Extract the [X, Y] coordinate from the center of the cell holding the provided text.  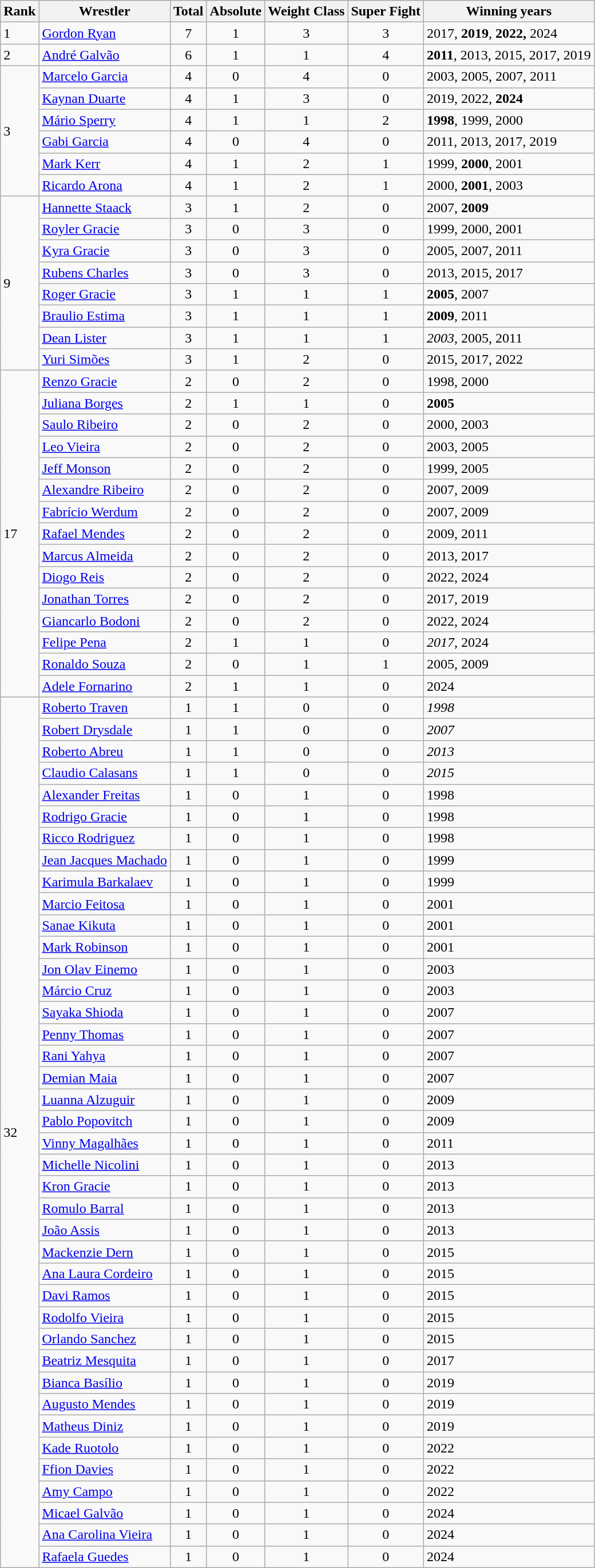
Sayaka Shioda [105, 1013]
2003, 2005, 2007, 2011 [509, 77]
Dean Lister [105, 338]
Bianca Basílio [105, 1383]
2000, 2003 [509, 425]
2017 [509, 1361]
Mark Kerr [105, 164]
Leo Vieira [105, 447]
Penny Thomas [105, 1034]
Rafaela Guedes [105, 1557]
Rodolfo Vieira [105, 1317]
Absolute [236, 11]
Felipe Pena [105, 643]
Marcio Feitosa [105, 904]
Robert Drysdale [105, 730]
Super Fight [386, 11]
Mário Sperry [105, 120]
2011, 2013, 2015, 2017, 2019 [509, 55]
1998, 1999, 2000 [509, 120]
Gordon Ryan [105, 33]
Yuri Simões [105, 360]
2013, 2017 [509, 555]
2011, 2013, 2017, 2019 [509, 142]
Gabi Garcia [105, 142]
Amy Campo [105, 1491]
Jon Olav Einemo [105, 969]
Ana Laura Cordeiro [105, 1273]
Adele Fornarino [105, 686]
2017, 2024 [509, 643]
Kyra Gracie [105, 250]
Claudio Calasans [105, 773]
Luanna Alzuguir [105, 1100]
João Assis [105, 1230]
2011 [509, 1143]
Roger Gracie [105, 295]
Rafael Mendes [105, 534]
Ana Carolina Vieira [105, 1535]
Ffion Davies [105, 1470]
Vinny Magalhães [105, 1143]
Beatriz Mesquita [105, 1361]
Kade Ruotolo [105, 1448]
Romulo Barral [105, 1208]
André Galvão [105, 55]
2019, 2022, 2024 [509, 98]
2015, 2017, 2022 [509, 360]
Davi Ramos [105, 1295]
2003, 2005, 2011 [509, 338]
Wrestler [105, 11]
Alexandre Ribeiro [105, 490]
32 [19, 1132]
2005 [509, 403]
2005, 2007 [509, 295]
Orlando Sanchez [105, 1339]
Augusto Mendes [105, 1404]
Ricco Rodriguez [105, 838]
Fabrício Werdum [105, 512]
Roberto Abreu [105, 751]
Marcus Almeida [105, 555]
Royler Gracie [105, 229]
2013, 2015, 2017 [509, 273]
Rani Yahya [105, 1056]
Micael Galvão [105, 1513]
Winning years [509, 11]
Rank [19, 11]
Renzo Gracie [105, 381]
Márcio Cruz [105, 991]
6 [188, 55]
17 [19, 534]
Jean Jacques Machado [105, 860]
Diogo Reis [105, 577]
1999, 2005 [509, 468]
Ronaldo Souza [105, 664]
2000, 2001, 2003 [509, 185]
Giancarlo Bodoni [105, 620]
9 [19, 283]
Jeff Monson [105, 468]
Roberto Traven [105, 708]
2017, 2019 [509, 599]
Kaynan Duarte [105, 98]
Juliana Borges [105, 403]
Sanae Kikuta [105, 925]
Kron Gracie [105, 1187]
1998, 2000 [509, 381]
2003, 2005 [509, 447]
Rubens Charles [105, 273]
Mackenzie Dern [105, 1252]
Jonathan Torres [105, 599]
Total [188, 11]
Alexander Freitas [105, 795]
Hannette Staack [105, 207]
Pablo Popovitch [105, 1121]
Matheus Diniz [105, 1426]
Michelle Nicolini [105, 1165]
Marcelo Garcia [105, 77]
Demian Maia [105, 1078]
Weight Class [307, 11]
2017, 2019, 2022, 2024 [509, 33]
Braulio Estima [105, 316]
Karimula Barkalaev [105, 882]
2005, 2007, 2011 [509, 250]
7 [188, 33]
2005, 2009 [509, 664]
Mark Robinson [105, 947]
Rodrigo Gracie [105, 817]
Ricardo Arona [105, 185]
Saulo Ribeiro [105, 425]
